Locate the cell with the specified text and output its (X, Y) center coordinate. 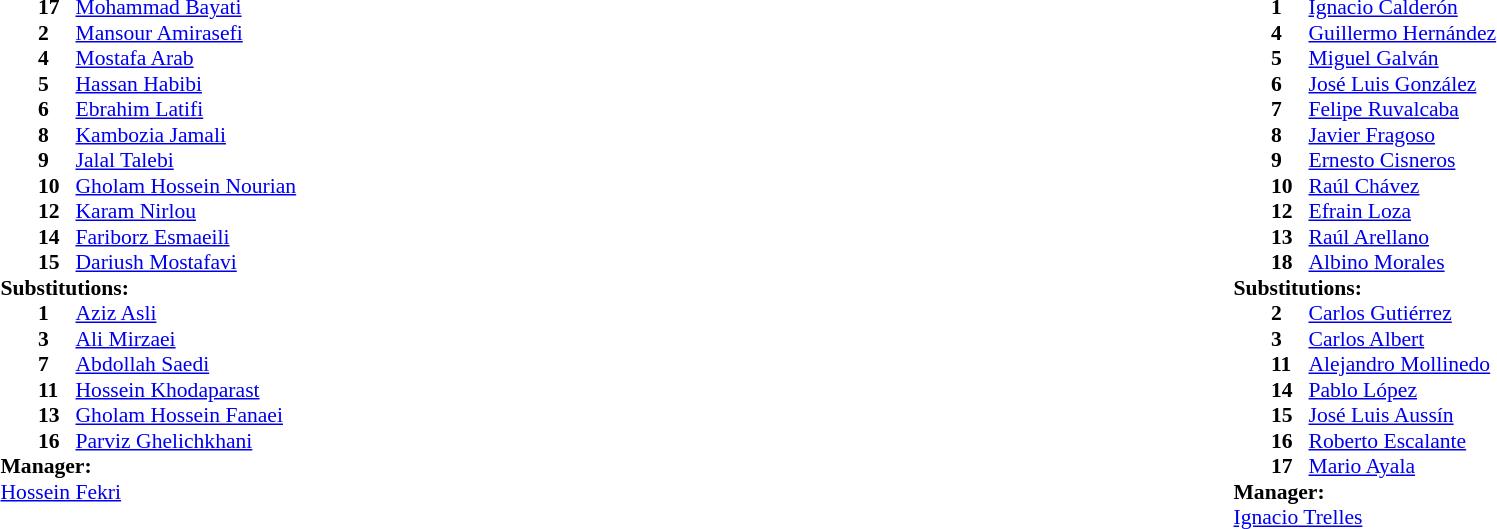
Roberto Escalante (1402, 441)
Mario Ayala (1402, 467)
1 (57, 313)
Fariborz Esmaeili (186, 237)
Jalal Talebi (186, 161)
Ali Mirzaei (186, 339)
Guillermo Hernández (1402, 33)
Hossein Khodaparast (186, 390)
Raúl Arellano (1402, 237)
José Luis Aussín (1402, 415)
Raúl Chávez (1402, 186)
Efrain Loza (1402, 211)
Hossein Fekri (148, 492)
Pablo López (1402, 390)
Mansour Amirasefi (186, 33)
Carlos Albert (1402, 339)
José Luis González (1402, 84)
Carlos Gutiérrez (1402, 313)
Javier Fragoso (1402, 135)
Gholam Hossein Fanaei (186, 415)
18 (1290, 263)
Ernesto Cisneros (1402, 161)
17 (1290, 467)
Dariush Mostafavi (186, 263)
Abdollah Saedi (186, 365)
Miguel Galván (1402, 59)
Gholam Hossein Nourian (186, 186)
Ebrahim Latifi (186, 109)
Mostafa Arab (186, 59)
Alejandro Mollinedo (1402, 365)
Hassan Habibi (186, 84)
Kambozia Jamali (186, 135)
Albino Morales (1402, 263)
Karam Nirlou (186, 211)
Parviz Ghelichkhani (186, 441)
Felipe Ruvalcaba (1402, 109)
Aziz Asli (186, 313)
